Return [x, y] of the center of cell containing provided text 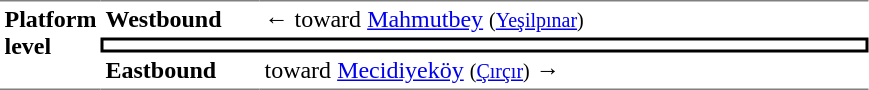
toward Mecidiyeköy (Çırçır) → [564, 71]
← toward Mahmutbey (Yeşilpınar) [564, 19]
Westbound [180, 19]
Eastbound [180, 71]
Platform level [50, 45]
